Identify which cell holds the provided text, then report its [x, y] central coordinate. 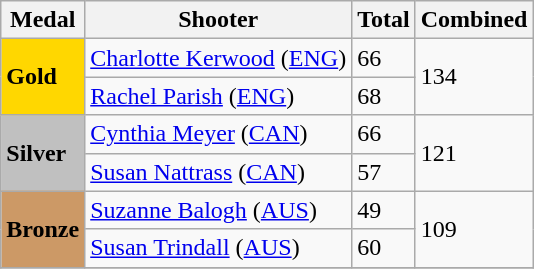
109 [474, 229]
Total [384, 20]
134 [474, 77]
60 [384, 248]
Gold [43, 77]
Rachel Parish (ENG) [218, 96]
49 [384, 210]
Cynthia Meyer (CAN) [218, 134]
121 [474, 153]
Medal [43, 20]
Charlotte Kerwood (ENG) [218, 58]
Susan Nattrass (CAN) [218, 172]
Bronze [43, 229]
68 [384, 96]
Susan Trindall (AUS) [218, 248]
Silver [43, 153]
Suzanne Balogh (AUS) [218, 210]
Combined [474, 20]
57 [384, 172]
Shooter [218, 20]
